Detect which cell encompasses the target text, then output its (x, y) center coordinate. 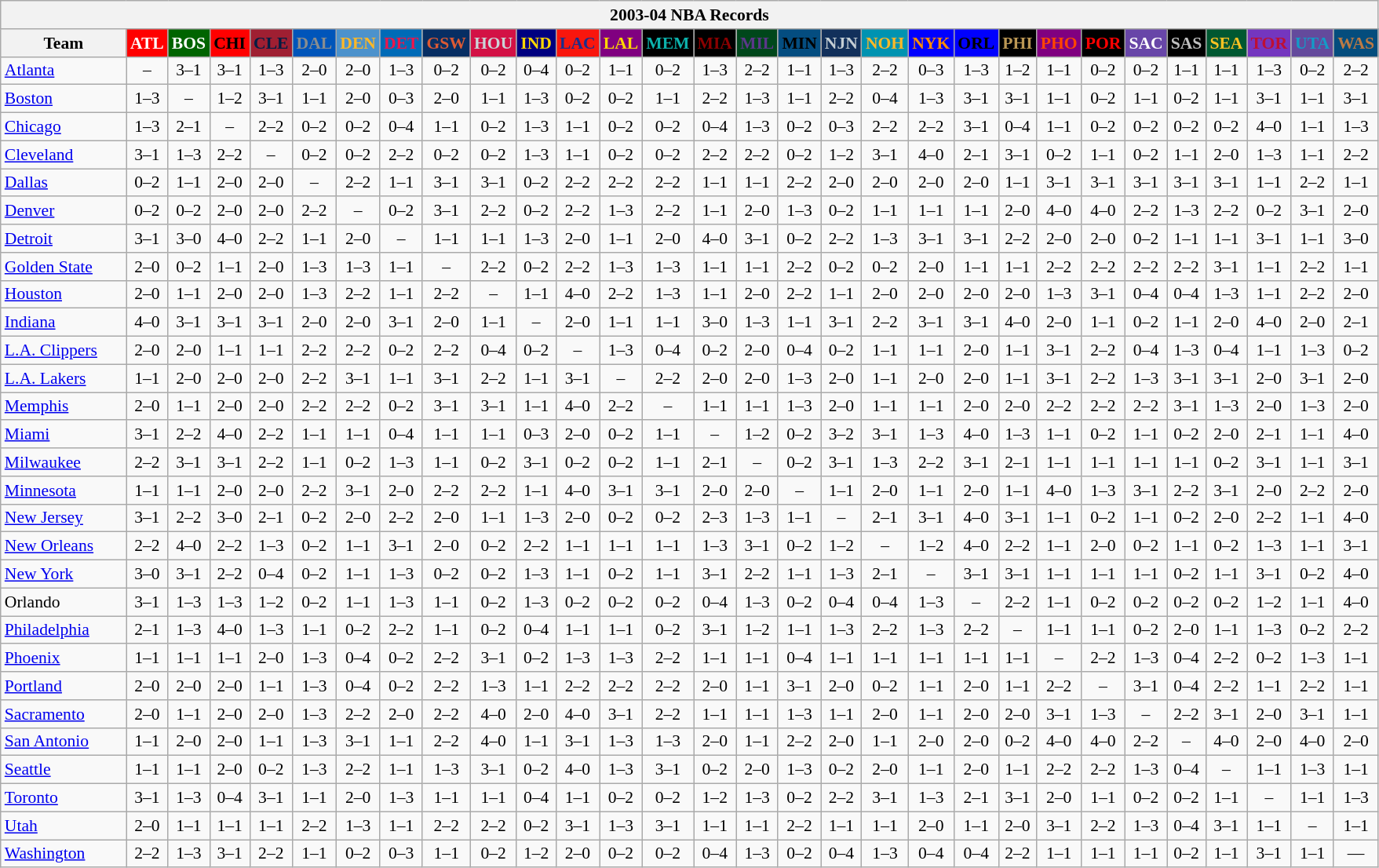
Memphis (64, 407)
PHO (1060, 43)
Golden State (64, 267)
ATL (148, 43)
New Orleans (64, 546)
GSW (446, 43)
Washington (64, 854)
Minnesota (64, 491)
Portland (64, 686)
ORL (976, 43)
Cleveland (64, 155)
CLE (272, 43)
Miami (64, 435)
MIA (715, 43)
Dallas (64, 183)
BOS (188, 43)
Detroit (64, 239)
MIN (799, 43)
L.A. Clippers (64, 351)
— (1356, 854)
LAC (578, 43)
2003-04 NBA Records (689, 15)
MEM (667, 43)
WAS (1356, 43)
2–3 (715, 518)
Philadelphia (64, 630)
Phoenix (64, 658)
Denver (64, 211)
DET (402, 43)
UTA (1312, 43)
Utah (64, 826)
Seattle (64, 770)
L.A. Lakers (64, 378)
DAL (315, 43)
CHI (229, 43)
Orlando (64, 602)
NJN (841, 43)
3–2 (841, 435)
POR (1104, 43)
SEA (1226, 43)
Sacramento (64, 714)
DEN (358, 43)
Chicago (64, 127)
Houston (64, 294)
HOU (493, 43)
SAS (1187, 43)
Indiana (64, 323)
SAC (1146, 43)
New York (64, 574)
NYK (931, 43)
New Jersey (64, 518)
Team (64, 43)
Boston (64, 99)
PHI (1017, 43)
IND (536, 43)
Toronto (64, 798)
TOR (1270, 43)
Atlanta (64, 71)
Milwaukee (64, 462)
San Antonio (64, 742)
LAL (622, 43)
NOH (885, 43)
MIL (757, 43)
